Search for the cell housing the specified text and yield its [x, y] center coordinate. 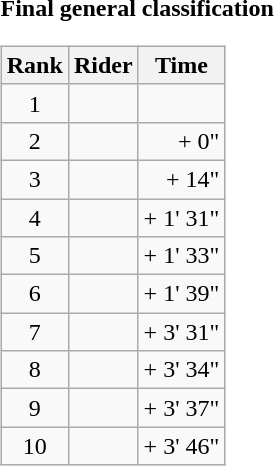
+ 3' 37" [182, 408]
4 [34, 217]
+ 3' 31" [182, 332]
8 [34, 370]
Rank [34, 65]
+ 3' 34" [182, 370]
+ 1' 33" [182, 256]
+ 1' 39" [182, 294]
1 [34, 103]
5 [34, 256]
2 [34, 141]
7 [34, 332]
Rider [103, 65]
+ 0" [182, 141]
Time [182, 65]
10 [34, 446]
+ 3' 46" [182, 446]
3 [34, 179]
6 [34, 294]
+ 1' 31" [182, 217]
9 [34, 408]
+ 14" [182, 179]
